Detect which cell encompasses the target text, then output its [X, Y] center coordinate. 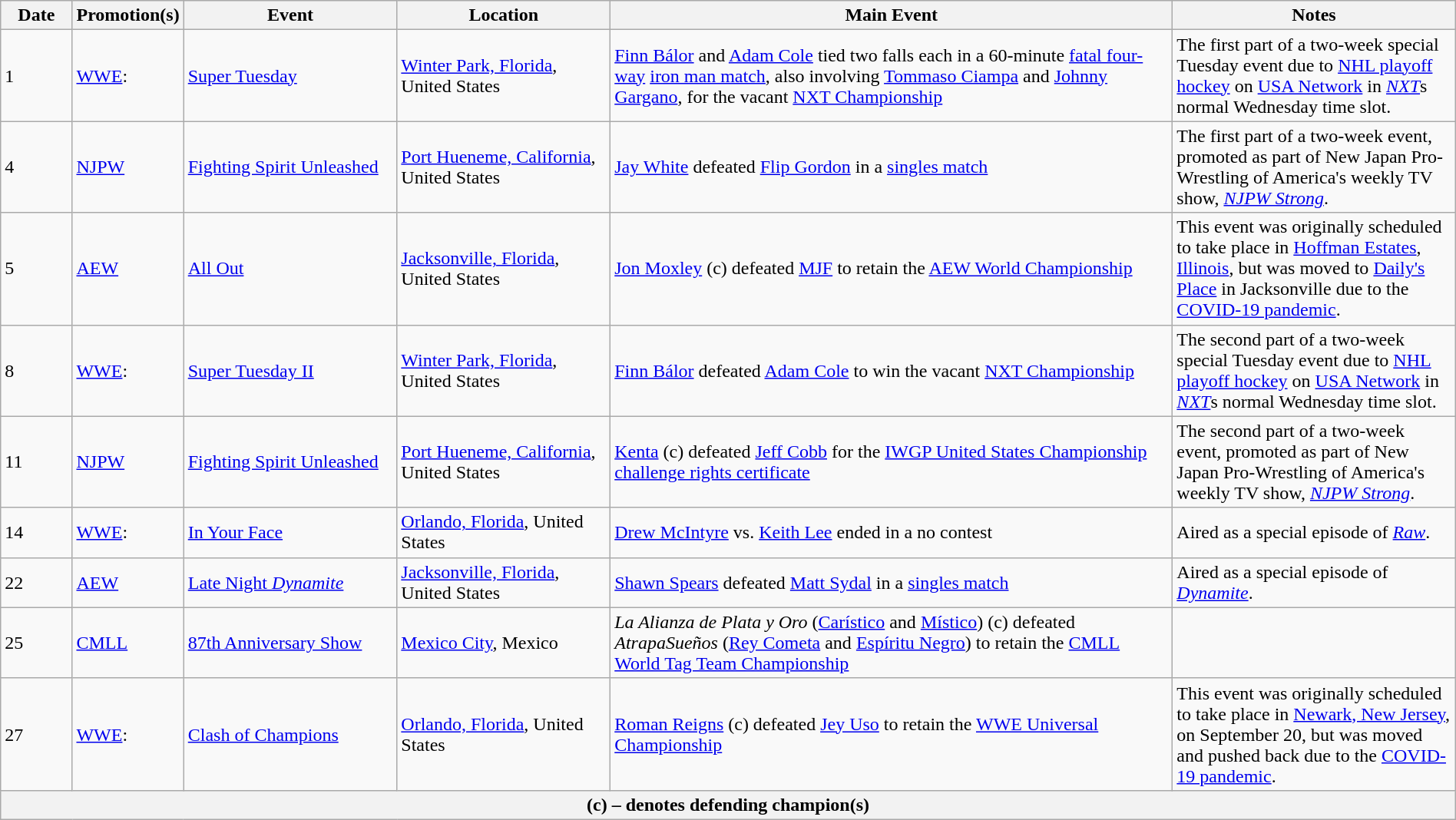
(c) – denotes defending champion(s) [728, 805]
8 [37, 370]
The second part of a two-week special Tuesday event due to NHL playoff hockey on USA Network in NXTs normal Wednesday time slot. [1314, 370]
Jon Moxley (c) defeated MJF to retain the AEW World Championship [892, 269]
Kenta (c) defeated Jeff Cobb for the IWGP United States Championship challenge rights certificate [892, 462]
Shawn Spears defeated Matt Sydal in a singles match [892, 582]
1 [37, 75]
The first part of a two-week special Tuesday event due to NHL playoff hockey on USA Network in NXTs normal Wednesday time slot. [1314, 75]
Event [290, 15]
The first part of a two-week event, promoted as part of New Japan Pro-Wrestling of America's weekly TV show, NJPW Strong. [1314, 167]
Drew McIntyre vs. Keith Lee ended in a no contest [892, 533]
CMLL [127, 643]
Super Tuesday [290, 75]
All Out [290, 269]
11 [37, 462]
Main Event [892, 15]
27 [37, 734]
Promotion(s) [127, 15]
This event was originally scheduled to take place in Newark, New Jersey, on September 20, but was moved and pushed back due to the COVID-19 pandemic. [1314, 734]
Finn Bálor defeated Adam Cole to win the vacant NXT Championship [892, 370]
Roman Reigns (c) defeated Jey Uso to retain the WWE Universal Championship [892, 734]
22 [37, 582]
25 [37, 643]
87th Anniversary Show [290, 643]
14 [37, 533]
Late Night Dynamite [290, 582]
5 [37, 269]
The second part of a two-week event, promoted as part of New Japan Pro-Wrestling of America's weekly TV show, NJPW Strong. [1314, 462]
Jay White defeated Flip Gordon in a singles match [892, 167]
4 [37, 167]
Notes [1314, 15]
Date [37, 15]
Aired as a special episode of Dynamite. [1314, 582]
Super Tuesday II [290, 370]
Location [504, 15]
Clash of Champions [290, 734]
Mexico City, Mexico [504, 643]
In Your Face [290, 533]
Aired as a special episode of Raw. [1314, 533]
